Scan for the cell matching the given text and deliver its (X, Y) coordinate at center. 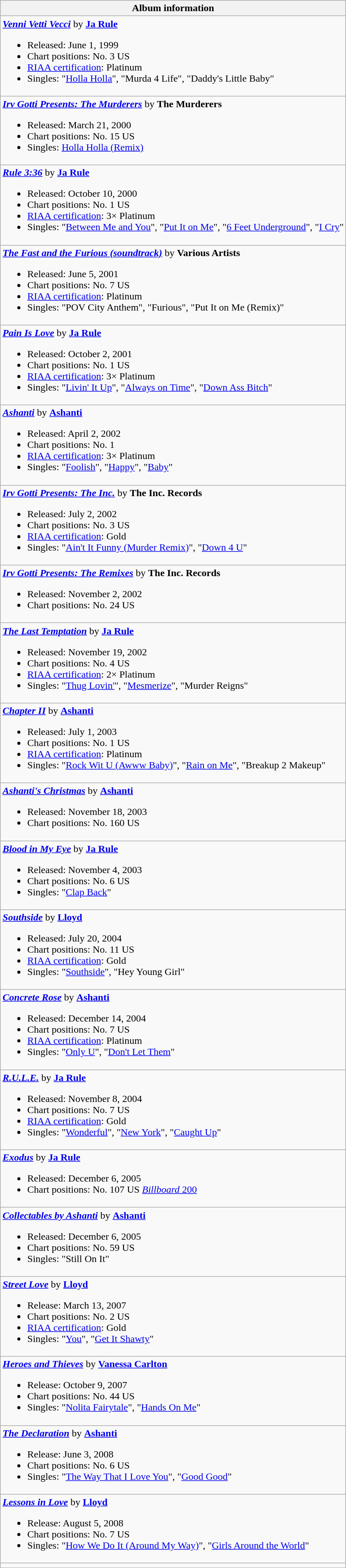
Concrete Rose by AshantiReleased: December 14, 2004Chart positions: No. 7 USRIAA certification: PlatinumSingles: "Only U", "Don't Let Them" (173, 1030)
Blood in My Eye by Ja RuleReleased: November 4, 2003Chart positions: No. 6 USSingles: "Clap Back" (173, 875)
Irv Gotti Presents: The Remixes by The Inc. RecordsReleased: November 2, 2002Chart positions: No. 24 US (173, 594)
Exodus by Ja RuleReleased: December 6, 2005Chart positions: No. 107 US Billboard 200 (173, 1179)
Collectables by Ashanti by AshantiReleased: December 6, 2005Chart positions: No. 59 USSingles: "Still On It" (173, 1242)
Ashanti's Christmas by AshantiReleased: November 18, 2003Chart positions: No. 160 US (173, 812)
Irv Gotti Presents: The Murderers by The MurderersReleased: March 21, 2000Chart positions: No. 15 USSingles: Holla Holla (Remix) (173, 130)
Ashanti by AshantiReleased: April 2, 2002Chart positions: No. 1RIAA certification: 3× PlatinumSingles: "Foolish", "Happy", "Baby" (173, 445)
Heroes and Thieves by Vanessa CarltonRelease: October 9, 2007Chart positions: No. 44 USSingles: "Nolita Fairytale", "Hands On Me" (173, 1391)
Southside by LloydReleased: July 20, 2004Chart positions: No. 11 USRIAA certification: GoldSingles: "Southside", "Hey Young Girl" (173, 950)
Album information (173, 8)
R.U.L.E. by Ja RuleReleased: November 8, 2004Chart positions: No. 7 USRIAA certification: GoldSingles: "Wonderful", "New York", "Caught Up" (173, 1110)
Lessons in Love by LloydRelease: August 5, 2008Chart positions: No. 7 USSingles: "How We Do It (Around My Way)", "Girls Around the World" (173, 1528)
Street Love by LloydRelease: March 13, 2007Chart positions: No. 2 USRIAA certification: GoldSingles: "You", "Get It Shawty" (173, 1316)
The Declaration by AshantiRelease: June 3, 2008Chart positions: No. 6 USSingles: "The Way That I Love You", "Good Good" (173, 1460)
